For the text-containing cell, return its midpoint in [X, Y] coordinate format. 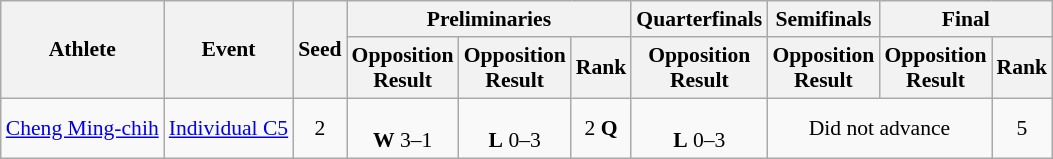
Quarterfinals [699, 19]
Cheng Ming-chih [82, 128]
Event [228, 50]
Semifinals [823, 19]
5 [1022, 128]
Final [966, 19]
Athlete [82, 50]
Did not advance [879, 128]
Individual C5 [228, 128]
2 Q [602, 128]
W 3–1 [403, 128]
Seed [320, 50]
2 [320, 128]
Preliminaries [490, 19]
